Find where the given text appears and provide that cell's center as [X, Y] coordinate. 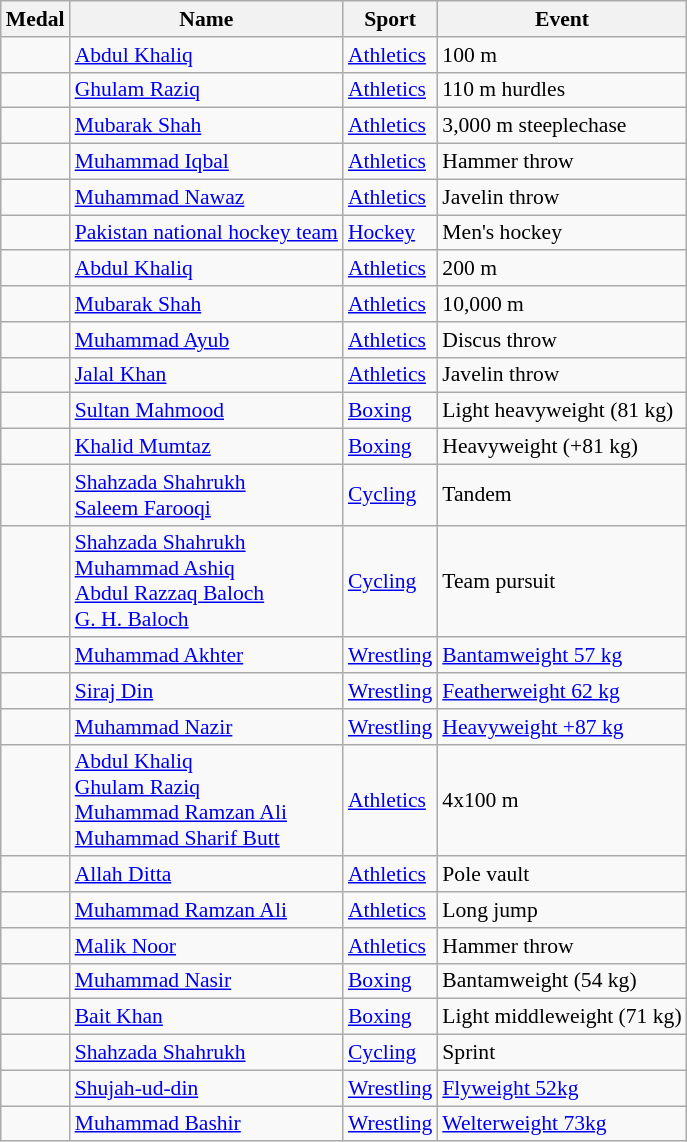
Discus throw [562, 340]
4x100 m [562, 800]
Muhammad Ayub [206, 340]
Men's hockey [562, 233]
10,000 m [562, 304]
Name [206, 19]
Shujah-ud-din [206, 1088]
110 m hurdles [562, 90]
Shahzada Shahrukh [206, 1053]
Muhammad Nasir [206, 981]
200 m [562, 269]
Abdul KhaliqGhulam RaziqMuhammad Ramzan AliMuhammad Sharif Butt [206, 800]
Hockey [390, 233]
3,000 m steeplechase [562, 126]
Siraj Din [206, 691]
Heavyweight +87 kg [562, 727]
Khalid Mumtaz [206, 447]
Sprint [562, 1053]
Sport [390, 19]
Muhammad Bashir [206, 1124]
Allah Ditta [206, 875]
Medal [36, 19]
Muhammad Ramzan Ali [206, 910]
Shahzada ShahrukhMuhammad AshiqAbdul Razzaq BalochG. H. Baloch [206, 581]
Bait Khan [206, 1017]
Pole vault [562, 875]
Team pursuit [562, 581]
Malik Noor [206, 946]
Muhammad Iqbal [206, 162]
Sultan Mahmood [206, 411]
Ghulam Raziq [206, 90]
Muhammad Nazir [206, 727]
Bantamweight (54 kg) [562, 981]
Bantamweight 57 kg [562, 656]
Featherweight 62 kg [562, 691]
Muhammad Nawaz [206, 197]
Welterweight 73kg [562, 1124]
Light heavyweight (81 kg) [562, 411]
Tandem [562, 494]
Flyweight 52kg [562, 1088]
Long jump [562, 910]
Pakistan national hockey team [206, 233]
Light middleweight (71 kg) [562, 1017]
100 m [562, 55]
Muhammad Akhter [206, 656]
Event [562, 19]
Jalal Khan [206, 375]
Heavyweight (+81 kg) [562, 447]
Shahzada ShahrukhSaleem Farooqi [206, 494]
